Capture the cell that displays the provided text and extract its (X, Y) central coordinate. 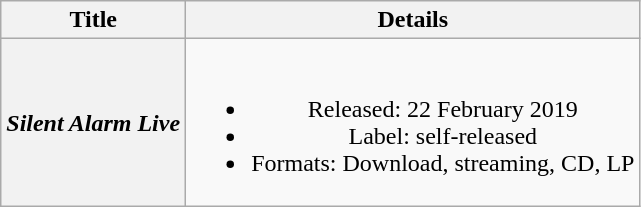
Title (94, 20)
Released: 22 February 2019Label: self-releasedFormats: Download, streaming, CD, LP (413, 122)
Details (413, 20)
Silent Alarm Live (94, 122)
